Output the (X, Y) coordinate of the center of the cell containing the given text.  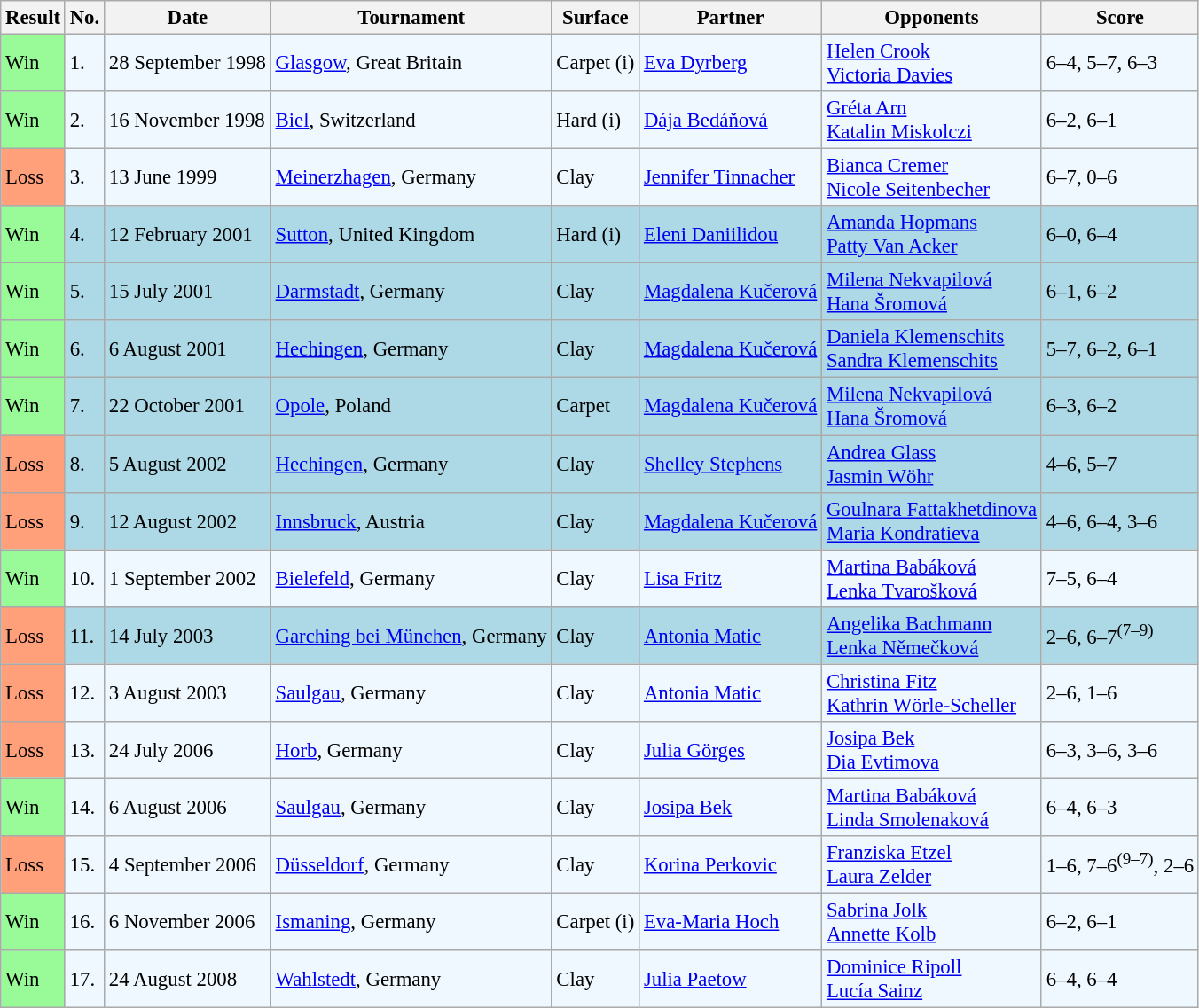
6–0, 6–4 (1119, 234)
Dominice Ripoll Lucía Sainz (932, 979)
Result (34, 18)
7. (84, 406)
Innsbruck, Austria (411, 521)
Martina Babáková Lenka Tvarošková (932, 578)
Dája Bedáňová (731, 121)
4 September 2006 (187, 865)
4–6, 6–4, 3–6 (1119, 521)
Tournament (411, 18)
16 November 1998 (187, 121)
Martina Babáková Linda Smolenaková (932, 807)
22 October 2001 (187, 406)
Darmstadt, Germany (411, 293)
Score (1119, 18)
Wahlstedt, Germany (411, 979)
Goulnara Fattakhetdinova Maria Kondratieva (932, 521)
Andrea Glass Jasmin Wöhr (932, 465)
Korina Perkovic (731, 865)
Meinerzhagen, Germany (411, 177)
6–3, 6–2 (1119, 406)
6–4, 5–7, 6–3 (1119, 64)
2–6, 6–7(7–9) (1119, 635)
6–1, 6–2 (1119, 293)
1–6, 7–6(9–7), 2–6 (1119, 865)
6 August 2006 (187, 807)
Carpet (596, 406)
Sabrina Jolk Annette Kolb (932, 922)
24 August 2008 (187, 979)
4–6, 5–7 (1119, 465)
6–3, 3–6, 3–6 (1119, 750)
Shelley Stephens (731, 465)
Opponents (932, 18)
Helen Crook Victoria Davies (932, 64)
4. (84, 234)
Düsseldorf, Germany (411, 865)
Lisa Fritz (731, 578)
Date (187, 18)
3. (84, 177)
5. (84, 293)
13 June 1999 (187, 177)
Surface (596, 18)
17. (84, 979)
Franziska Etzel Laura Zelder (932, 865)
1 September 2002 (187, 578)
1. (84, 64)
14. (84, 807)
Sutton, United Kingdom (411, 234)
6 August 2001 (187, 349)
3 August 2003 (187, 693)
No. (84, 18)
Bianca Cremer Nicole Seitenbecher (932, 177)
28 September 1998 (187, 64)
2. (84, 121)
6–7, 0–6 (1119, 177)
2–6, 1–6 (1119, 693)
12. (84, 693)
7–5, 6–4 (1119, 578)
11. (84, 635)
12 August 2002 (187, 521)
Glasgow, Great Britain (411, 64)
5 August 2002 (187, 465)
Julia Görges (731, 750)
Eva-Maria Hoch (731, 922)
Josipa Bek (731, 807)
24 July 2006 (187, 750)
Christina Fitz Kathrin Wörle-Scheller (932, 693)
Bielefeld, Germany (411, 578)
Horb, Germany (411, 750)
15 July 2001 (187, 293)
Eva Dyrberg (731, 64)
Biel, Switzerland (411, 121)
Partner (731, 18)
14 July 2003 (187, 635)
8. (84, 465)
Jennifer Tinnacher (731, 177)
6–4, 6–3 (1119, 807)
Ismaning, Germany (411, 922)
Gréta Arn Katalin Miskolczi (932, 121)
Opole, Poland (411, 406)
5–7, 6–2, 6–1 (1119, 349)
Daniela Klemenschits Sandra Klemenschits (932, 349)
Josipa Bek Dia Evtimova (932, 750)
Amanda Hopmans Patty Van Acker (932, 234)
Garching bei München, Germany (411, 635)
12 February 2001 (187, 234)
9. (84, 521)
13. (84, 750)
Julia Paetow (731, 979)
16. (84, 922)
6. (84, 349)
10. (84, 578)
Eleni Daniilidou (731, 234)
Angelika Bachmann Lenka Němečková (932, 635)
15. (84, 865)
6–4, 6–4 (1119, 979)
6 November 2006 (187, 922)
